Return (X, Y) of the center of cell containing provided text 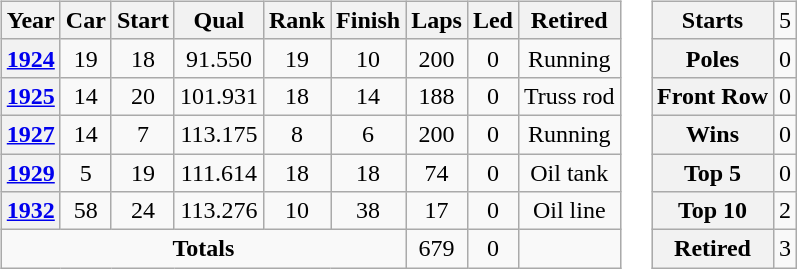
74 (437, 173)
1925 (30, 96)
91.550 (218, 58)
1924 (30, 58)
Totals (203, 249)
Year (30, 20)
113.276 (218, 211)
6 (368, 134)
Oil line (569, 211)
Car (86, 20)
1927 (30, 134)
Laps (437, 20)
1929 (30, 173)
Finish (368, 20)
38 (368, 211)
2 (784, 211)
7 (142, 134)
17 (437, 211)
188 (437, 96)
113.175 (218, 134)
Starts (713, 20)
Led (492, 20)
679 (437, 249)
Top 10 (713, 211)
Rank (296, 20)
Top 5 (713, 173)
Poles (713, 58)
Front Row (713, 96)
20 (142, 96)
111.614 (218, 173)
58 (86, 211)
101.931 (218, 96)
Truss rod (569, 96)
Start (142, 20)
1932 (30, 211)
Wins (713, 134)
8 (296, 134)
3 (784, 249)
24 (142, 211)
Oil tank (569, 173)
Qual (218, 20)
